Find where the given text appears and provide that cell's center as [X, Y] coordinate. 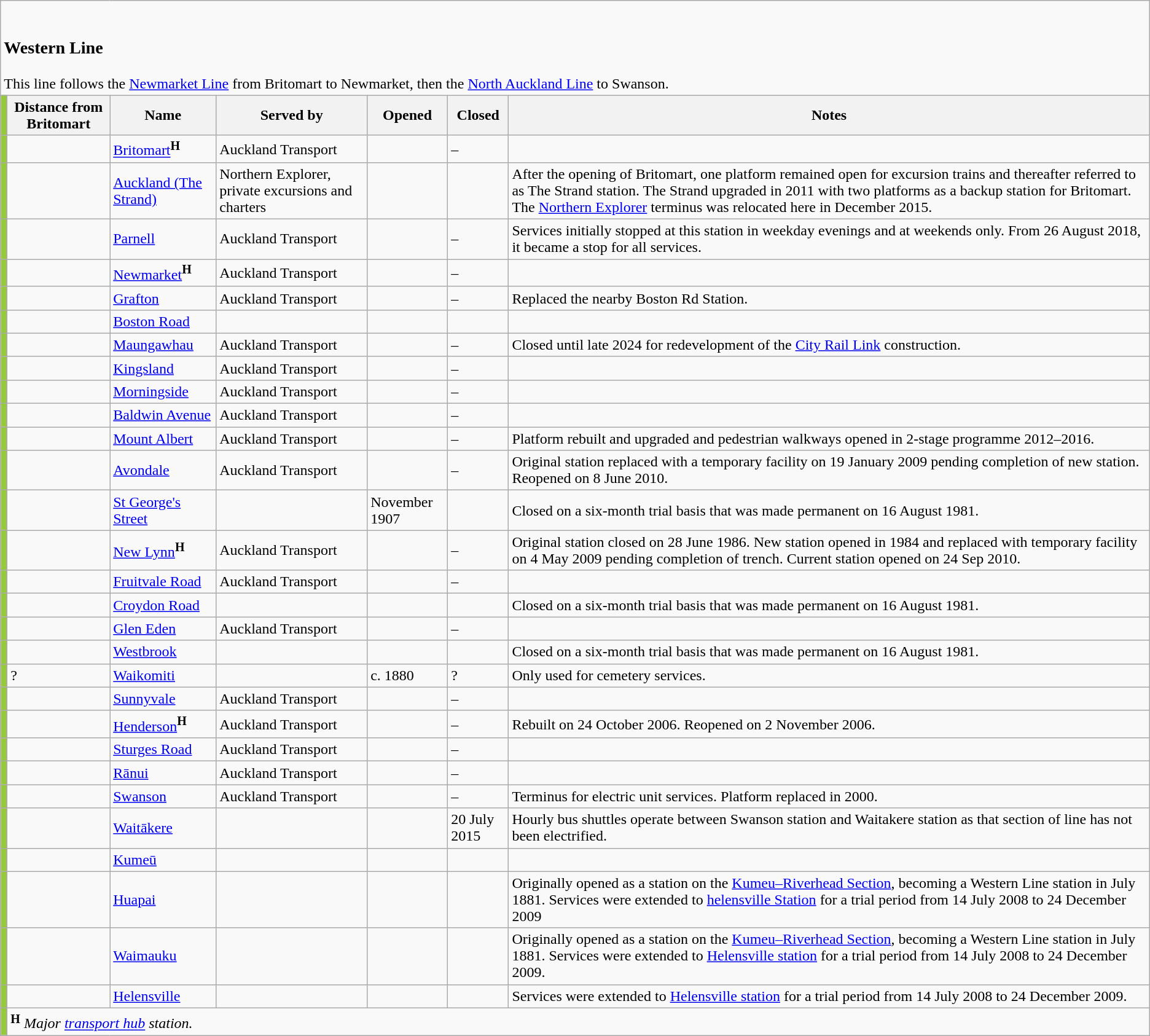
Kingsland [163, 368]
Notes [829, 116]
H Major transport hub station. [579, 1021]
Northern Explorer, private excursions and charters [292, 191]
Served by [292, 116]
Parnell [163, 240]
Auckland (The Strand) [163, 191]
Closed until late 2024 for redevelopment of the City Rail Link construction. [829, 345]
Western Line This line follows the Newmarket Line from Britomart to Newmarket, then the North Auckland Line to Swanson. [575, 48]
HendersonH [163, 724]
Kumeū [163, 860]
Replaced the nearby Boston Rd Station. [829, 298]
Name [163, 116]
Westbrook [163, 652]
Services were extended to Helensville station for a trial period from 14 July 2008 to 24 December 2009. [829, 996]
Closed [478, 116]
Waikomiti [163, 675]
c. 1880 [408, 675]
Waimauku [163, 956]
Mount Albert [163, 439]
Avondale [163, 471]
Fruitvale Road [163, 582]
New LynnH [163, 551]
Swanson [163, 796]
Huapai [163, 900]
Boston Road [163, 321]
Services initially stopped at this station in weekday evenings and at weekends only. From 26 August 2018, it became a stop for all services. [829, 240]
Original station replaced with a temporary facility on 19 January 2009 pending completion of new station. Reopened on 8 June 2010. [829, 471]
Sunnyvale [163, 699]
Platform rebuilt and upgraded and pedestrian walkways opened in 2-stage programme 2012–2016. [829, 439]
Rānui [163, 773]
Glen Eden [163, 629]
NewmarketH [163, 273]
Only used for cemetery services. [829, 675]
Sturges Road [163, 750]
20 July 2015 [478, 828]
Helensville [163, 996]
Croydon Road [163, 605]
Baldwin Avenue [163, 415]
Rebuilt on 24 October 2006. Reopened on 2 November 2006. [829, 724]
Maungawhau [163, 345]
Distance from Britomart [59, 116]
Terminus for electric unit services. Platform replaced in 2000. [829, 796]
Hourly bus shuttles operate between Swanson station and Waitakere station as that section of line has not been electrified. [829, 828]
St George's Street [163, 510]
Waitākere [163, 828]
Morningside [163, 392]
November 1907 [408, 510]
Opened [408, 116]
Grafton [163, 298]
BritomartH [163, 149]
